Return (x, y) of the center of cell containing provided text 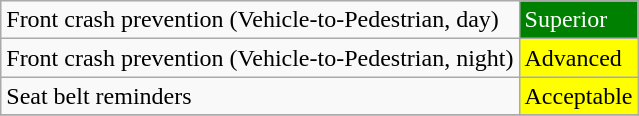
Superior (578, 20)
Acceptable (578, 96)
Front crash prevention (Vehicle-to-Pedestrian, night) (260, 58)
Seat belt reminders (260, 96)
Front crash prevention (Vehicle-to-Pedestrian, day) (260, 20)
Advanced (578, 58)
